Detect which cell encompasses the target text, then output its (x, y) center coordinate. 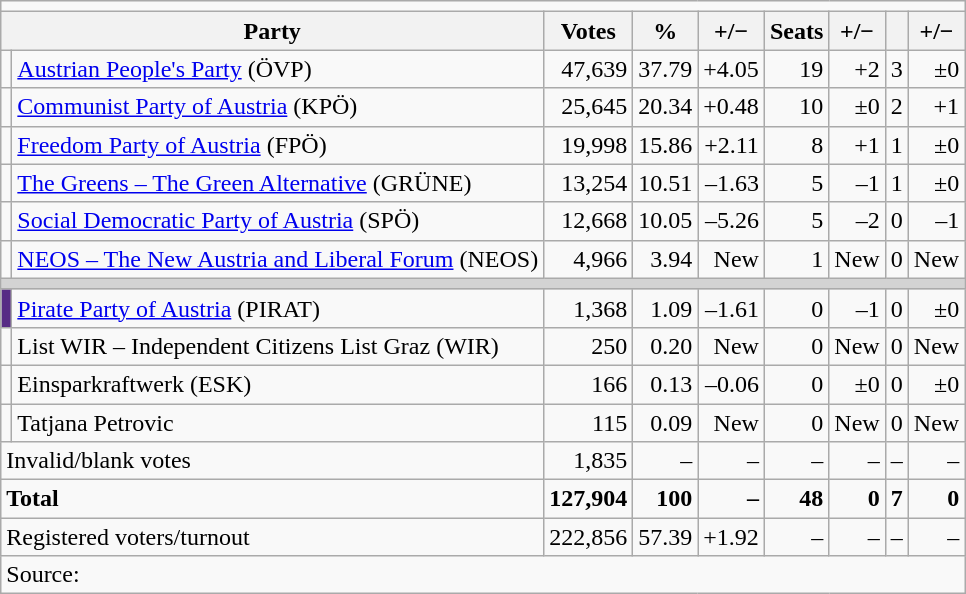
20.34 (666, 107)
57.39 (666, 537)
% (666, 31)
–2 (857, 221)
0.20 (666, 346)
+4.05 (732, 69)
25,645 (588, 107)
10 (796, 107)
Invalid/blank votes (272, 461)
12,668 (588, 221)
Communist Party of Austria (KPÖ) (278, 107)
Source: (483, 575)
37.79 (666, 69)
10.05 (666, 221)
+2.11 (732, 145)
222,856 (588, 537)
Party (272, 31)
7 (896, 499)
List WIR – Independent Citizens List Graz (WIR) (278, 346)
Seats (796, 31)
NEOS – The New Austria and Liberal Forum (NEOS) (278, 259)
0.09 (666, 423)
4,966 (588, 259)
3 (896, 69)
Pirate Party of Austria (PIRAT) (278, 308)
+2 (857, 69)
Total (272, 499)
19 (796, 69)
15.86 (666, 145)
–5.26 (732, 221)
1,368 (588, 308)
Votes (588, 31)
2 (896, 107)
Tatjana Petrovic (278, 423)
19,998 (588, 145)
Austrian People's Party (ÖVP) (278, 69)
+0.48 (732, 107)
–1.61 (732, 308)
The Greens – The Green Alternative (GRÜNE) (278, 183)
Registered voters/turnout (272, 537)
250 (588, 346)
0.13 (666, 384)
47,639 (588, 69)
Social Democratic Party of Austria (SPÖ) (278, 221)
–1.63 (732, 183)
Freedom Party of Austria (FPÖ) (278, 145)
1,835 (588, 461)
3.94 (666, 259)
48 (796, 499)
166 (588, 384)
–0.06 (732, 384)
100 (666, 499)
13,254 (588, 183)
127,904 (588, 499)
1.09 (666, 308)
+1.92 (732, 537)
10.51 (666, 183)
8 (796, 145)
115 (588, 423)
Einsparkraftwerk (ESK) (278, 384)
